Find where the given text appears and provide that cell's center as [x, y] coordinate. 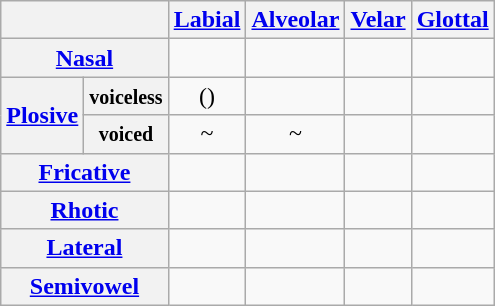
Semivowel [84, 286]
voiced [126, 134]
Plosive [42, 115]
Glottal [452, 20]
Rhotic [84, 210]
Labial [207, 20]
voiceless [126, 96]
Fricative [84, 172]
Lateral [84, 248]
Velar [378, 20]
Alveolar [296, 20]
() [207, 96]
Nasal [84, 58]
